Return (X, Y) of the center of cell containing provided text 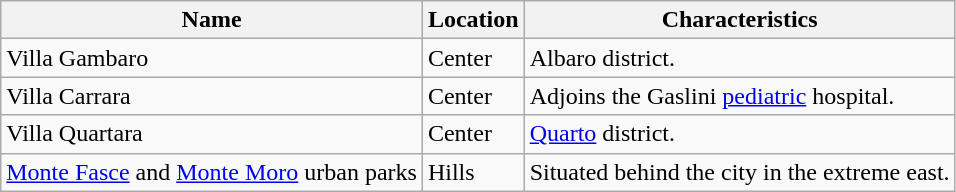
Villa Quartara (212, 134)
Name (212, 20)
Location (473, 20)
Hills (473, 172)
Monte Fasce and Monte Moro urban parks (212, 172)
Albaro district. (740, 58)
Villa Gambaro (212, 58)
Quarto district. (740, 134)
Situated behind the city in the extreme east. (740, 172)
Villa Carrara (212, 96)
Characteristics (740, 20)
Adjoins the Gaslini pediatric hospital. (740, 96)
